Return the [x, y] coordinate for the center point of the cell that contains the specified text.  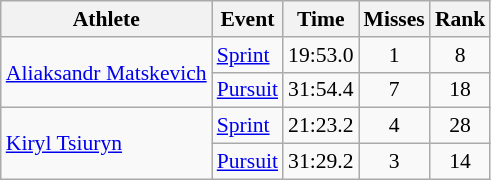
7 [394, 90]
21:23.2 [320, 126]
8 [460, 55]
Aliaksandr Matskevich [106, 72]
Misses [394, 19]
18 [460, 90]
31:54.4 [320, 90]
Rank [460, 19]
31:29.2 [320, 162]
19:53.0 [320, 55]
4 [394, 126]
14 [460, 162]
3 [394, 162]
Athlete [106, 19]
Time [320, 19]
Event [248, 19]
1 [394, 55]
Kiryl Tsiuryn [106, 144]
28 [460, 126]
